For the text-containing cell, return its midpoint in (X, Y) coordinate format. 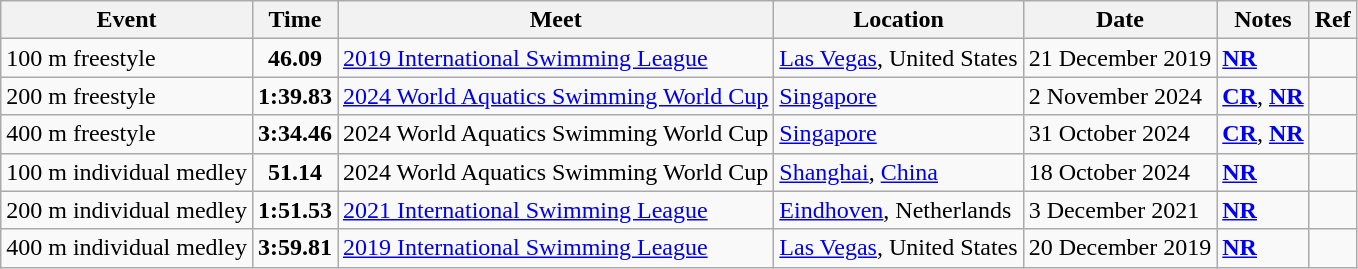
2 November 2024 (1120, 96)
Shanghai, China (898, 172)
Eindhoven, Netherlands (898, 210)
200 m freestyle (127, 96)
Event (127, 20)
46.09 (294, 58)
Location (898, 20)
51.14 (294, 172)
20 December 2019 (1120, 248)
31 October 2024 (1120, 134)
400 m individual medley (127, 248)
3 December 2021 (1120, 210)
21 December 2019 (1120, 58)
2021 International Swimming League (556, 210)
Date (1120, 20)
Meet (556, 20)
1:51.53 (294, 210)
400 m freestyle (127, 134)
Time (294, 20)
Notes (1263, 20)
100 m freestyle (127, 58)
3:59.81 (294, 248)
Ref (1332, 20)
3:34.46 (294, 134)
100 m individual medley (127, 172)
18 October 2024 (1120, 172)
200 m individual medley (127, 210)
1:39.83 (294, 96)
